Find where the given text appears and provide that cell's center as [X, Y] coordinate. 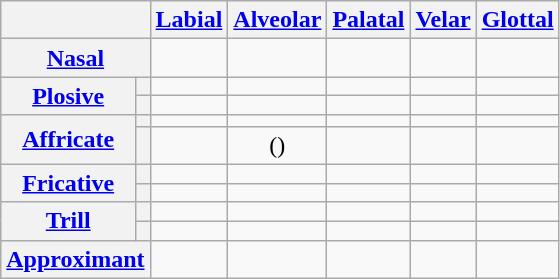
Nasal [76, 58]
Plosive [68, 96]
Approximant [76, 259]
Trill [68, 221]
Fricative [68, 183]
Glottal [518, 20]
Affricate [68, 140]
() [278, 145]
Labial [189, 20]
Palatal [368, 20]
Velar [443, 20]
Alveolar [278, 20]
